Return the [X, Y] coordinate for the center point of the cell that contains the specified text.  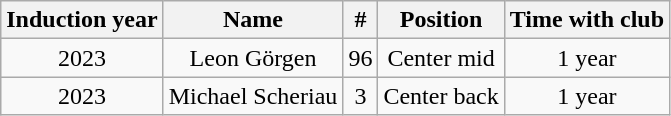
Michael Scheriau [253, 96]
# [360, 20]
Position [441, 20]
Leon Görgen [253, 58]
Name [253, 20]
Center back [441, 96]
Center mid [441, 58]
Time with club [586, 20]
Induction year [82, 20]
3 [360, 96]
96 [360, 58]
